Identify which cell holds the provided text, then report its (X, Y) central coordinate. 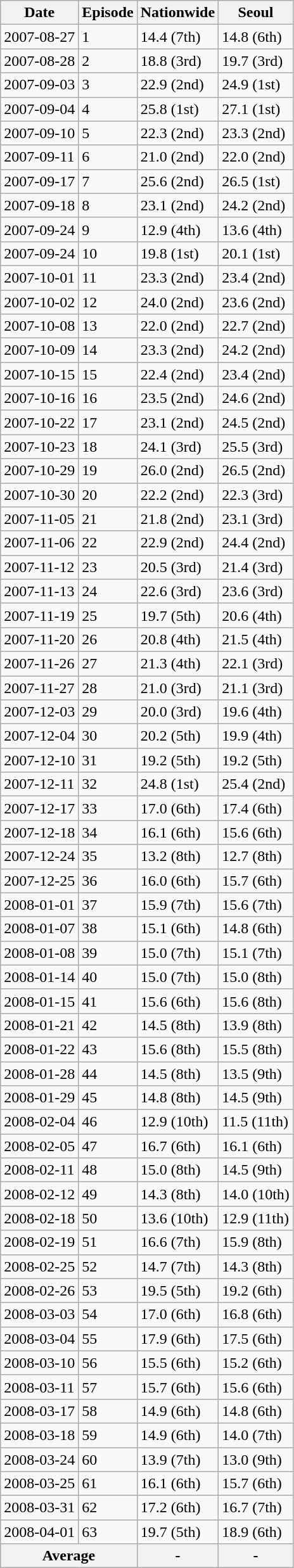
2008-02-12 (39, 1194)
21.4 (3rd) (256, 567)
4 (108, 109)
2008-01-07 (39, 929)
2007-10-29 (39, 471)
34 (108, 832)
2007-11-05 (39, 519)
2 (108, 61)
2008-02-25 (39, 1266)
23.6 (2nd) (256, 302)
Seoul (256, 13)
20.6 (4th) (256, 615)
46 (108, 1122)
20.1 (1st) (256, 253)
19.2 (6th) (256, 1291)
2007-12-11 (39, 784)
19.5 (5th) (177, 1291)
16.6 (7th) (177, 1242)
2008-04-01 (39, 1532)
2007-12-10 (39, 760)
37 (108, 905)
17.4 (6th) (256, 808)
2007-12-25 (39, 881)
12.9 (4th) (177, 229)
2007-10-23 (39, 447)
2008-03-11 (39, 1387)
12.7 (8th) (256, 857)
13 (108, 326)
2007-10-09 (39, 350)
2007-11-06 (39, 543)
21.0 (3rd) (177, 687)
21.8 (2nd) (177, 519)
23.6 (3rd) (256, 591)
2008-03-31 (39, 1508)
18.9 (6th) (256, 1532)
13.9 (8th) (256, 1025)
2008-01-21 (39, 1025)
22.4 (2nd) (177, 374)
15.9 (8th) (256, 1242)
45 (108, 1098)
11.5 (11th) (256, 1122)
2007-10-30 (39, 495)
17.2 (6th) (177, 1508)
Date (39, 13)
22.7 (2nd) (256, 326)
13.2 (8th) (177, 857)
26.5 (1st) (256, 181)
10 (108, 253)
18 (108, 447)
15.6 (7th) (256, 905)
22.3 (2nd) (177, 133)
25 (108, 615)
2008-02-19 (39, 1242)
15.2 (6th) (256, 1363)
38 (108, 929)
2008-01-22 (39, 1049)
23.5 (2nd) (177, 398)
2008-01-14 (39, 977)
20.5 (3rd) (177, 567)
24.6 (2nd) (256, 398)
56 (108, 1363)
16.8 (6th) (256, 1315)
2007-09-04 (39, 109)
15.9 (7th) (177, 905)
14.0 (10th) (256, 1194)
15.5 (6th) (177, 1363)
2007-11-26 (39, 663)
40 (108, 977)
19.8 (1st) (177, 253)
36 (108, 881)
19 (108, 471)
12.9 (11th) (256, 1218)
55 (108, 1339)
9 (108, 229)
17 (108, 423)
19.7 (3rd) (256, 61)
49 (108, 1194)
15.5 (8th) (256, 1049)
33 (108, 808)
39 (108, 953)
24.1 (3rd) (177, 447)
16.7 (6th) (177, 1146)
25.5 (3rd) (256, 447)
24.0 (2nd) (177, 302)
27.1 (1st) (256, 109)
2007-10-01 (39, 277)
14.8 (8th) (177, 1098)
27 (108, 663)
2007-10-15 (39, 374)
58 (108, 1411)
25.6 (2nd) (177, 181)
2008-03-24 (39, 1459)
23.1 (3rd) (256, 519)
26.0 (2nd) (177, 471)
12 (108, 302)
35 (108, 857)
20.0 (3rd) (177, 712)
2008-01-28 (39, 1074)
5 (108, 133)
25.8 (1st) (177, 109)
15 (108, 374)
2007-11-20 (39, 639)
13.6 (4th) (256, 229)
21.5 (4th) (256, 639)
18.8 (3rd) (177, 61)
2008-01-01 (39, 905)
24.9 (1st) (256, 85)
22.6 (3rd) (177, 591)
13.0 (9th) (256, 1459)
42 (108, 1025)
2007-09-11 (39, 157)
2007-12-24 (39, 857)
16 (108, 398)
2008-03-04 (39, 1339)
15.1 (6th) (177, 929)
24 (108, 591)
21 (108, 519)
Nationwide (177, 13)
14.0 (7th) (256, 1435)
57 (108, 1387)
29 (108, 712)
60 (108, 1459)
22.3 (3rd) (256, 495)
16.7 (7th) (256, 1508)
2008-02-05 (39, 1146)
24.8 (1st) (177, 784)
26.5 (2nd) (256, 471)
19.9 (4th) (256, 736)
11 (108, 277)
47 (108, 1146)
6 (108, 157)
26 (108, 639)
30 (108, 736)
3 (108, 85)
28 (108, 687)
13.5 (9th) (256, 1074)
14.4 (7th) (177, 37)
12.9 (10th) (177, 1122)
17.5 (6th) (256, 1339)
43 (108, 1049)
51 (108, 1242)
2007-12-04 (39, 736)
53 (108, 1291)
2008-02-11 (39, 1170)
50 (108, 1218)
14.7 (7th) (177, 1266)
2007-09-18 (39, 205)
31 (108, 760)
2008-02-04 (39, 1122)
22 (108, 543)
23 (108, 567)
20.8 (4th) (177, 639)
20.2 (5th) (177, 736)
48 (108, 1170)
2007-11-19 (39, 615)
Average (68, 1556)
52 (108, 1266)
20 (108, 495)
32 (108, 784)
2007-12-03 (39, 712)
16.0 (6th) (177, 881)
44 (108, 1074)
2008-02-26 (39, 1291)
63 (108, 1532)
Episode (108, 13)
2007-11-12 (39, 567)
22.1 (3rd) (256, 663)
13.9 (7th) (177, 1459)
2008-03-25 (39, 1484)
2007-11-27 (39, 687)
61 (108, 1484)
2008-03-10 (39, 1363)
1 (108, 37)
2008-01-29 (39, 1098)
59 (108, 1435)
14 (108, 350)
21.0 (2nd) (177, 157)
2008-03-18 (39, 1435)
2007-09-17 (39, 181)
2007-12-17 (39, 808)
2007-10-22 (39, 423)
21.1 (3rd) (256, 687)
2008-01-15 (39, 1001)
21.3 (4th) (177, 663)
19.6 (4th) (256, 712)
2008-02-18 (39, 1218)
62 (108, 1508)
2007-09-03 (39, 85)
2008-01-08 (39, 953)
25.4 (2nd) (256, 784)
2007-11-13 (39, 591)
24.4 (2nd) (256, 543)
2007-09-10 (39, 133)
41 (108, 1001)
2007-08-28 (39, 61)
13.6 (10th) (177, 1218)
24.5 (2nd) (256, 423)
2007-08-27 (39, 37)
54 (108, 1315)
2008-03-17 (39, 1411)
2007-10-08 (39, 326)
2007-12-18 (39, 832)
8 (108, 205)
17.9 (6th) (177, 1339)
2007-10-02 (39, 302)
7 (108, 181)
22.2 (2nd) (177, 495)
15.1 (7th) (256, 953)
2008-03-03 (39, 1315)
2007-10-16 (39, 398)
